From the cell containing the given text, extract its center point as [X, Y] coordinate. 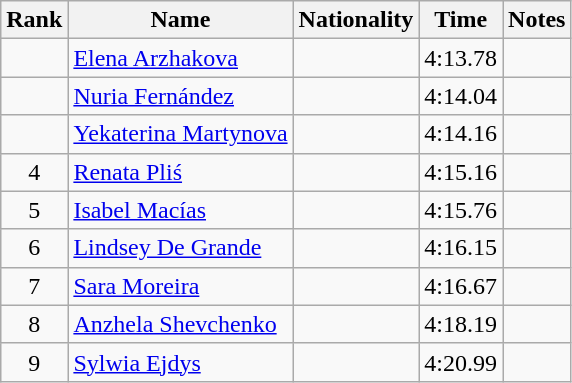
Notes [537, 20]
6 [34, 248]
Anzhela Shevchenko [180, 324]
Sara Moreira [180, 286]
Isabel Macías [180, 210]
4:15.16 [461, 172]
Lindsey De Grande [180, 248]
7 [34, 286]
9 [34, 362]
4:16.15 [461, 248]
Elena Arzhakova [180, 58]
4:20.99 [461, 362]
4:14.04 [461, 96]
Nuria Fernández [180, 96]
Time [461, 20]
5 [34, 210]
4:16.67 [461, 286]
Nationality [356, 20]
Rank [34, 20]
4 [34, 172]
4:15.76 [461, 210]
Renata Pliś [180, 172]
4:18.19 [461, 324]
Sylwia Ejdys [180, 362]
4:13.78 [461, 58]
4:14.16 [461, 134]
Yekaterina Martynova [180, 134]
Name [180, 20]
8 [34, 324]
